Identify which cell holds the provided text, then report its (x, y) central coordinate. 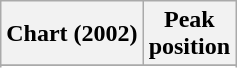
Peakposition (189, 34)
Chart (2002) (72, 34)
